Capture the cell that displays the provided text and extract its [x, y] central coordinate. 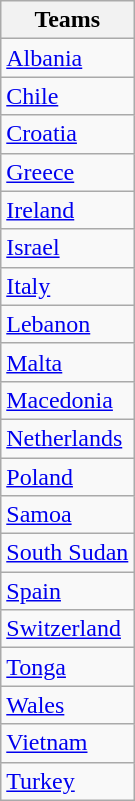
Netherlands [68, 438]
Poland [68, 477]
Croatia [68, 134]
Albania [68, 58]
Vietnam [68, 743]
Wales [68, 705]
Switzerland [68, 629]
Lebanon [68, 324]
Israel [68, 248]
Spain [68, 591]
Macedonia [68, 400]
Ireland [68, 210]
South Sudan [68, 553]
Turkey [68, 781]
Italy [68, 286]
Malta [68, 362]
Greece [68, 172]
Chile [68, 96]
Teams [68, 20]
Samoa [68, 515]
Tonga [68, 667]
